Pinpoint the cell where the given text exists, returning its [X, Y] midpoint coordinate. 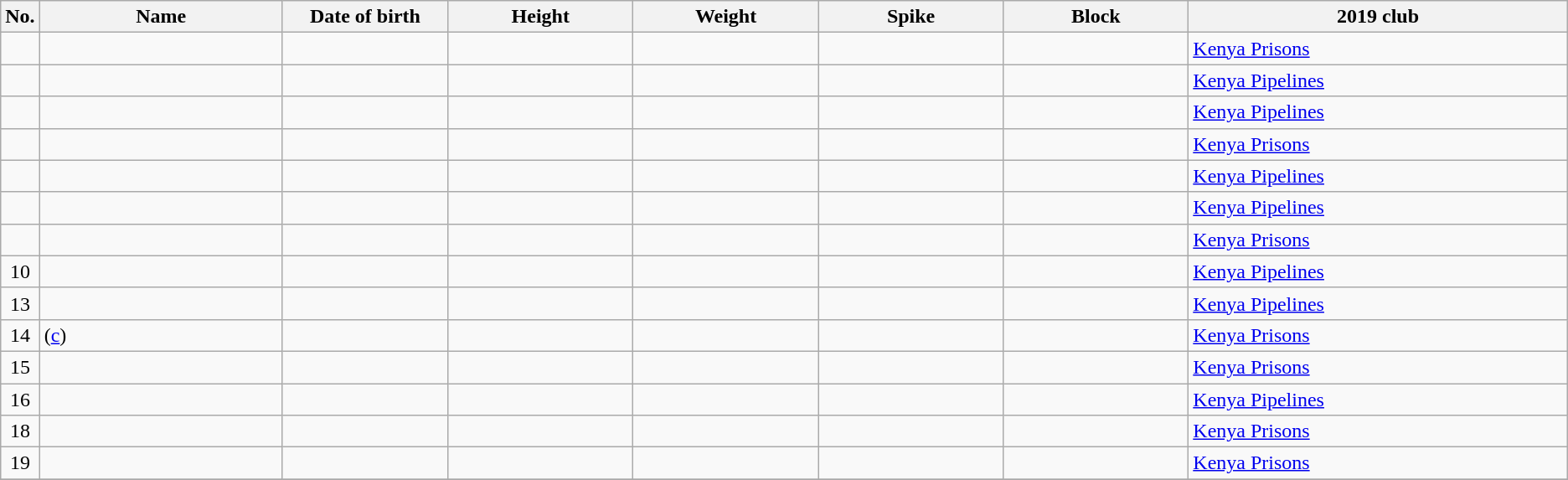
Date of birth [365, 17]
14 [20, 335]
Block [1096, 17]
16 [20, 400]
No. [20, 17]
Spike [911, 17]
15 [20, 367]
(c) [161, 335]
Height [541, 17]
10 [20, 271]
Weight [725, 17]
2019 club [1378, 17]
19 [20, 463]
18 [20, 431]
13 [20, 303]
Name [161, 17]
